Detect which cell encompasses the target text, then output its (x, y) center coordinate. 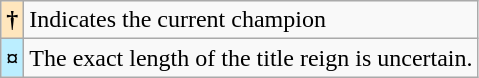
Indicates the current champion (251, 20)
¤ (12, 58)
† (12, 20)
The exact length of the title reign is uncertain. (251, 58)
